For the text-containing cell, return its midpoint in [x, y] coordinate format. 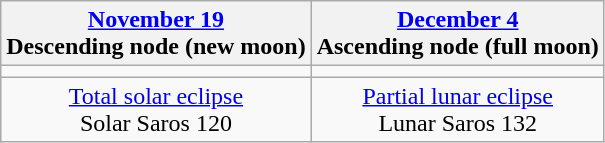
Partial lunar eclipseLunar Saros 132 [458, 110]
December 4Ascending node (full moon) [458, 34]
November 19Descending node (new moon) [156, 34]
Total solar eclipseSolar Saros 120 [156, 110]
